Capture the cell that displays the provided text and extract its (X, Y) central coordinate. 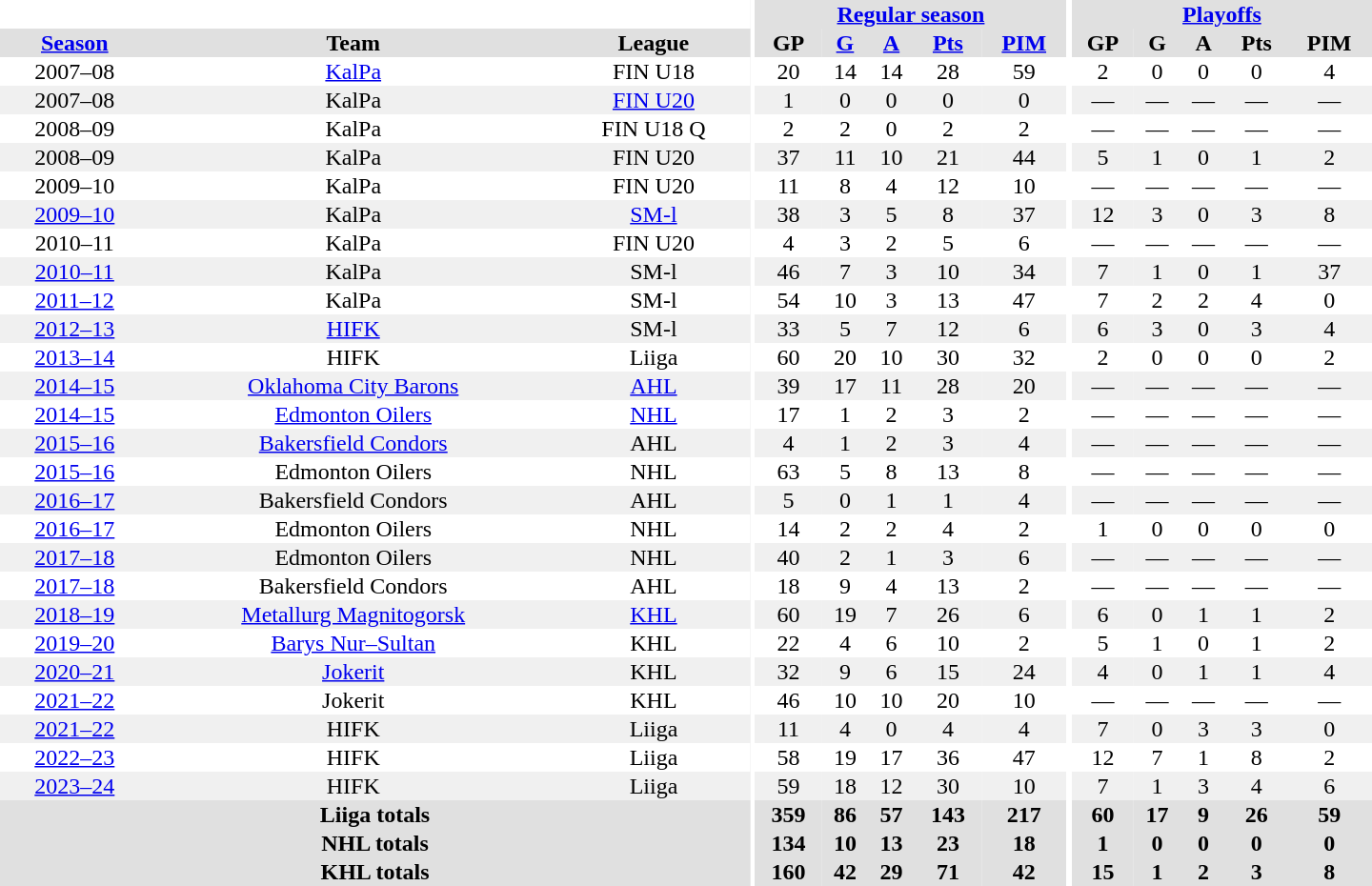
2020–21 (74, 672)
FIN U18 Q (654, 129)
KHL totals (375, 872)
2011–12 (74, 300)
2023–24 (74, 786)
FIN U18 (654, 71)
54 (788, 300)
21 (948, 157)
NHL totals (375, 843)
39 (788, 386)
71 (948, 872)
36 (948, 757)
2018–19 (74, 614)
160 (788, 872)
29 (892, 872)
Oklahoma City Barons (353, 386)
63 (788, 472)
23 (948, 843)
Metallurg Magnitogorsk (353, 614)
2019–20 (74, 643)
Team (353, 43)
2012–13 (74, 329)
217 (1023, 815)
143 (948, 815)
134 (788, 843)
58 (788, 757)
League (654, 43)
24 (1023, 672)
359 (788, 815)
38 (788, 214)
Liiga totals (375, 815)
44 (1023, 157)
Barys Nur–Sultan (353, 643)
57 (892, 815)
33 (788, 329)
40 (788, 557)
2022–23 (74, 757)
22 (788, 643)
Season (74, 43)
Regular season (911, 14)
Playoffs (1221, 14)
86 (846, 815)
2013–14 (74, 357)
34 (1023, 272)
